Detect which cell encompasses the target text, then output its (x, y) center coordinate. 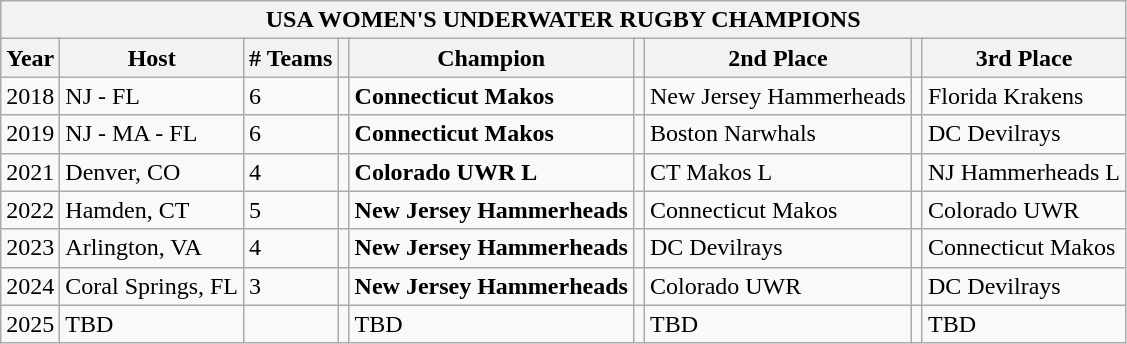
Boston Narwhals (778, 134)
NJ - FL (152, 96)
2018 (30, 96)
Host (152, 58)
NJ - MA - FL (152, 134)
3rd Place (1024, 58)
2nd Place (778, 58)
2022 (30, 210)
2024 (30, 286)
2021 (30, 172)
Year (30, 58)
Champion (491, 58)
3 (291, 286)
Denver, CO (152, 172)
Arlington, VA (152, 248)
Coral Springs, FL (152, 286)
2025 (30, 324)
Hamden, CT (152, 210)
# Teams (291, 58)
2019 (30, 134)
Florida Krakens (1024, 96)
NJ Hammerheads L (1024, 172)
2023 (30, 248)
5 (291, 210)
CT Makos L (778, 172)
USA WOMEN'S UNDERWATER RUGBY CHAMPIONS (564, 20)
Colorado UWR L (491, 172)
